Locate the cell with the specified text and output its [X, Y] center coordinate. 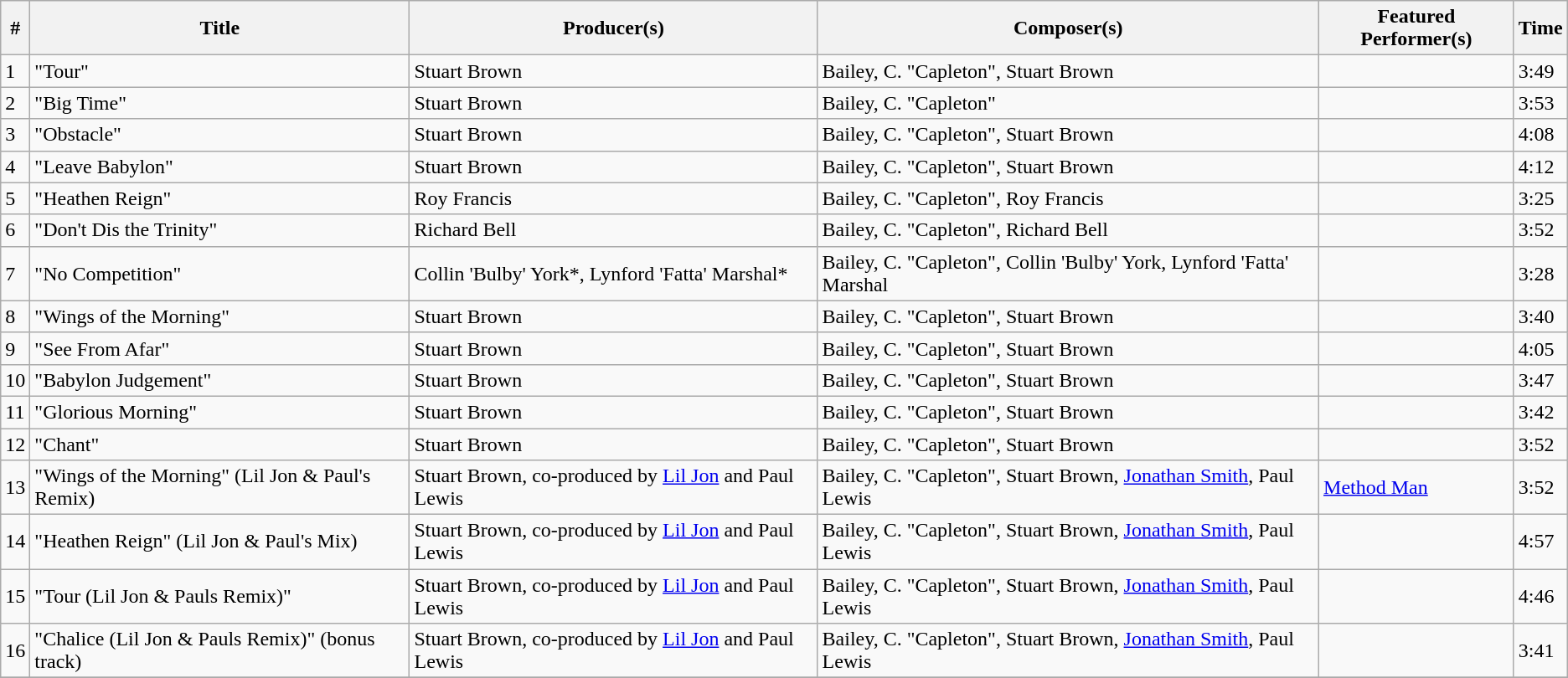
15 [15, 596]
4:08 [1540, 135]
"Chalice (Lil Jon & Pauls Remix)" (bonus track) [219, 651]
"Heathen Reign" (Lil Jon & Paul's Mix) [219, 542]
13 [15, 487]
7 [15, 273]
"Babylon Judgement" [219, 380]
"Obstacle" [219, 135]
3:53 [1540, 103]
3:41 [1540, 651]
4:12 [1540, 167]
"Tour (Lil Jon & Pauls Remix)" [219, 596]
"Wings of the Morning" (Lil Jon & Paul's Remix) [219, 487]
"Tour" [219, 71]
4:46 [1540, 596]
Bailey, C. "Capleton", Roy Francis [1068, 198]
4:57 [1540, 542]
3:25 [1540, 198]
Richard Bell [613, 230]
14 [15, 542]
"Heathen Reign" [219, 198]
3:28 [1540, 273]
3:49 [1540, 71]
Bailey, C. "Capleton", Collin 'Bulby' York, Lynford 'Fatta' Marshal [1068, 273]
"Don't Dis the Trinity" [219, 230]
"Glorious Morning" [219, 412]
6 [15, 230]
1 [15, 71]
# [15, 28]
"Chant" [219, 444]
Featured Performer(s) [1417, 28]
3:42 [1540, 412]
Title [219, 28]
8 [15, 316]
"No Competition" [219, 273]
11 [15, 412]
12 [15, 444]
16 [15, 651]
"Wings of the Morning" [219, 316]
Time [1540, 28]
"Leave Babylon" [219, 167]
4 [15, 167]
Bailey, C. "Capleton", Richard Bell [1068, 230]
Method Man [1417, 487]
9 [15, 348]
Collin 'Bulby' York*, Lynford 'Fatta' Marshal* [613, 273]
3:47 [1540, 380]
2 [15, 103]
3:40 [1540, 316]
10 [15, 380]
3 [15, 135]
"Big Time" [219, 103]
Producer(s) [613, 28]
Roy Francis [613, 198]
Composer(s) [1068, 28]
4:05 [1540, 348]
"See From Afar" [219, 348]
5 [15, 198]
Bailey, C. "Capleton" [1068, 103]
